Find where the given text appears and provide that cell's center as (x, y) coordinate. 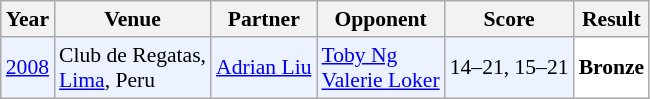
Opponent (380, 19)
Result (612, 19)
Adrian Liu (264, 68)
14–21, 15–21 (510, 68)
Score (510, 19)
Bronze (612, 68)
Year (28, 19)
Venue (132, 19)
Club de Regatas,Lima, Peru (132, 68)
2008 (28, 68)
Toby Ng Valerie Loker (380, 68)
Partner (264, 19)
